For the text-containing cell, return its midpoint in (x, y) coordinate format. 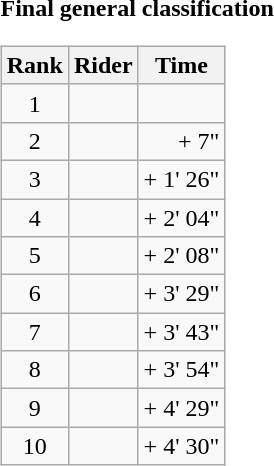
+ 7" (182, 141)
1 (34, 103)
5 (34, 256)
4 (34, 217)
+ 4' 29" (182, 408)
Time (182, 65)
2 (34, 141)
+ 3' 54" (182, 370)
+ 1' 26" (182, 179)
+ 3' 43" (182, 332)
+ 2' 08" (182, 256)
8 (34, 370)
10 (34, 446)
9 (34, 408)
+ 2' 04" (182, 217)
Rider (103, 65)
7 (34, 332)
+ 4' 30" (182, 446)
6 (34, 294)
Rank (34, 65)
3 (34, 179)
+ 3' 29" (182, 294)
